Locate the cell with the specified text and output its (X, Y) center coordinate. 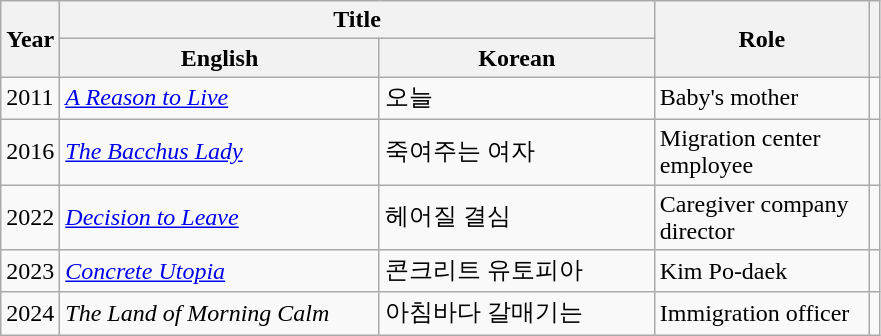
English (220, 58)
헤어질 결심 (516, 216)
2011 (30, 98)
The Bacchus Lady (220, 152)
Kim Po-daek (762, 272)
2016 (30, 152)
죽여주는 여자 (516, 152)
Role (762, 39)
Korean (516, 58)
Concrete Utopia (220, 272)
2024 (30, 314)
Title (358, 20)
2023 (30, 272)
콘크리트 유토피아 (516, 272)
Decision to Leave (220, 216)
Caregiver company director (762, 216)
A Reason to Live (220, 98)
Baby's mother (762, 98)
Immigration officer (762, 314)
Year (30, 39)
The Land of Morning Calm (220, 314)
아침바다 갈매기는 (516, 314)
Migration center employee (762, 152)
2022 (30, 216)
오늘 (516, 98)
